Return (X, Y) of the center of cell containing provided text 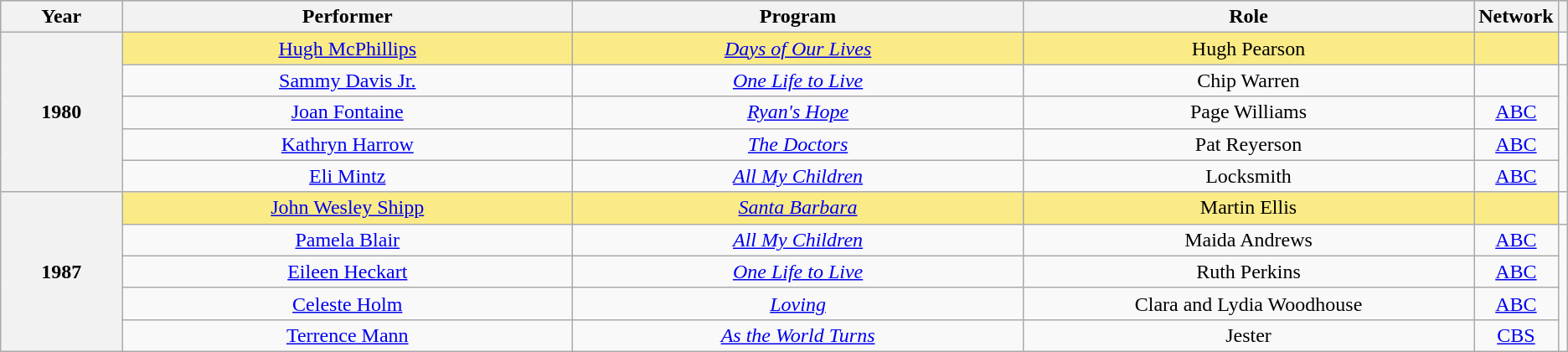
Maida Andrews (1248, 240)
Ryan's Hope (797, 112)
Ruth Perkins (1248, 272)
Program (797, 17)
Loving (797, 303)
Pat Reyerson (1248, 144)
Clara and Lydia Woodhouse (1248, 303)
Jester (1248, 335)
Role (1248, 17)
The Doctors (797, 144)
Hugh McPhillips (348, 49)
CBS (1516, 335)
Performer (348, 17)
Pamela Blair (348, 240)
Santa Barbara (797, 208)
John Wesley Shipp (348, 208)
Hugh Pearson (1248, 49)
Martin Ellis (1248, 208)
As the World Turns (797, 335)
Terrence Mann (348, 335)
Days of Our Lives (797, 49)
Joan Fontaine (348, 112)
Eileen Heckart (348, 272)
Chip Warren (1248, 80)
1987 (62, 272)
Eli Mintz (348, 176)
Network (1516, 17)
Page Williams (1248, 112)
Kathryn Harrow (348, 144)
Sammy Davis Jr. (348, 80)
Year (62, 17)
Locksmith (1248, 176)
Celeste Holm (348, 303)
1980 (62, 112)
